Detect which cell encompasses the target text, then output its (X, Y) center coordinate. 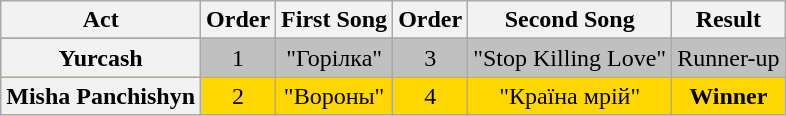
Winner (728, 96)
2 (238, 96)
3 (430, 58)
Yurcash (101, 58)
"Вороны" (334, 96)
1 (238, 58)
Misha Panchishyn (101, 96)
"Країна мрій" (570, 96)
Act (101, 20)
Second Song (570, 20)
"Stop Killing Love" (570, 58)
First Song (334, 20)
Runner-up (728, 58)
Result (728, 20)
4 (430, 96)
"Горілка" (334, 58)
